Return (x, y) of the center of cell containing provided text 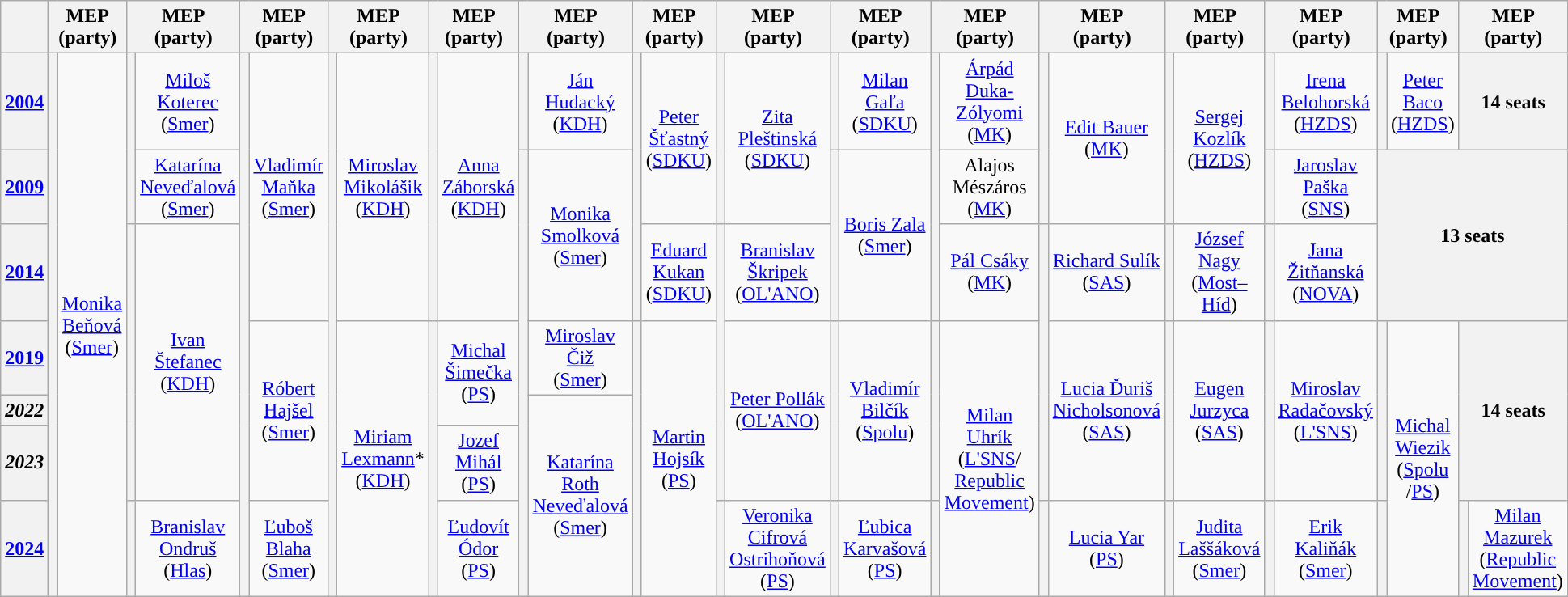
2014 (24, 272)
Monika Beňová(Smer) (92, 325)
Árpád Duka-Zólyomi(MK) (990, 102)
Milan Gaľa(SDKU) (885, 102)
Irena Belohorská(HZDS) (1325, 102)
Róbert Hajšel(Smer) (289, 410)
Branislav Škripek(OL'ANO) (778, 272)
Milan Uhrík(L'SNS/Republic Movement) (990, 458)
Katarína Roth Neveďalová(Smer) (581, 495)
Ján Hudacký(KDH) (581, 102)
Branislav Ondruš(Hlas) (188, 548)
2022 (24, 410)
Miriam Lexmann*(KDH) (383, 458)
Ľuboš Blaha(Smer) (289, 548)
Peter Šťastný(SDKU) (678, 139)
Lucia Yar(PS) (1106, 548)
Peter Pollák(OL'ANO) (778, 410)
Martin Hojsík(PS) (678, 458)
Sergej Kozlík(HZDS) (1219, 139)
2009 (24, 187)
Monika Smolková(Smer) (581, 235)
Eduard Kukan(SDKU) (678, 272)
Jana Žitňanská(NOVA) (1325, 272)
Miroslav Radačovský(L'SNS) (1325, 410)
Anna Záborská(KDH) (478, 187)
Judita Laššáková(Smer) (1219, 548)
Richard Sulík(SAS) (1106, 272)
Vladimír Bilčík(Spolu) (885, 410)
Alajos Mészáros(MK) (990, 187)
Boris Zala(Smer) (885, 235)
Ľudovít Ódor(PS) (478, 548)
Ivan Štefanec(KDH) (188, 362)
Veronika Cifrová Ostrihoňová(PS) (778, 548)
13 seats (1472, 235)
Erik Kaliňák(Smer) (1325, 548)
2023 (24, 463)
József Nagy(Most–Híd) (1219, 272)
Vladimír Maňka(Smer) (289, 187)
2019 (24, 358)
Jaroslav Paška(SNS) (1325, 187)
Jozef Mihál(PS) (478, 463)
Edit Bauer(MK) (1106, 139)
Michal Wiezik(Spolu/PS) (1422, 458)
Zita Pleštinská(SDKU) (778, 139)
Eugen Jurzyca(SAS) (1219, 410)
Lucia Ďuriš Nicholsonová(SAS) (1106, 410)
Miroslav Čiž(Smer) (581, 358)
2024 (24, 548)
Milan Mazurek(Republic Movement) (1517, 548)
Miroslav Mikolášik(KDH) (383, 187)
Katarína Neveďalová(Smer) (188, 187)
Miloš Koterec(Smer) (188, 102)
2004 (24, 102)
Pál Csáky(MK) (990, 272)
Peter Baco(HZDS) (1422, 102)
Ľubica Karvašová(PS) (885, 548)
Michal Šimečka(PS) (478, 373)
